Return the [x, y] coordinate for the center point of the cell that contains the specified text.  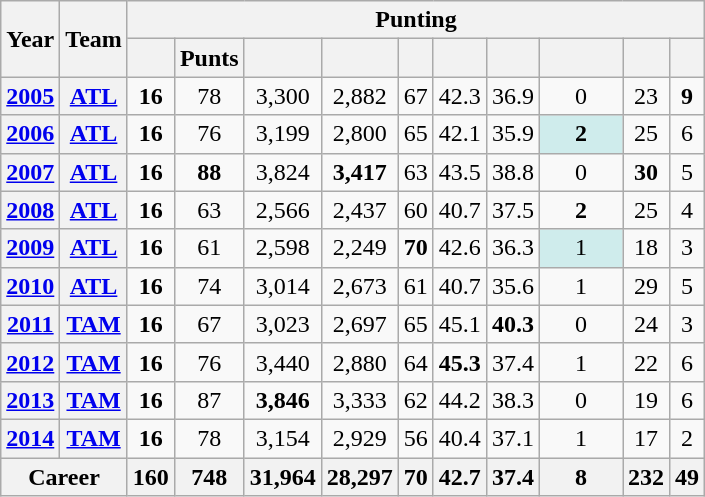
2011 [30, 324]
3,440 [282, 362]
42.3 [460, 96]
40.4 [460, 438]
9 [688, 96]
3,417 [360, 172]
4 [688, 210]
87 [209, 400]
Year [30, 39]
2008 [30, 210]
35.6 [512, 286]
38.3 [512, 400]
42.6 [460, 248]
2010 [30, 286]
160 [150, 477]
37.5 [512, 210]
2,437 [360, 210]
8 [580, 477]
2,673 [360, 286]
88 [209, 172]
42.1 [460, 134]
28,297 [360, 477]
74 [209, 286]
45.3 [460, 362]
43.5 [460, 172]
56 [416, 438]
45.1 [460, 324]
2,800 [360, 134]
3,846 [282, 400]
19 [646, 400]
2,882 [360, 96]
232 [646, 477]
36.3 [512, 248]
29 [646, 286]
2,249 [360, 248]
2013 [30, 400]
42.7 [460, 477]
3,023 [282, 324]
Punting [416, 20]
36.9 [512, 96]
Team [94, 39]
2,880 [360, 362]
22 [646, 362]
2014 [30, 438]
2,566 [282, 210]
3,333 [360, 400]
31,964 [282, 477]
2,598 [282, 248]
18 [646, 248]
2006 [30, 134]
2,929 [360, 438]
2009 [30, 248]
40.3 [512, 324]
Punts [209, 58]
30 [646, 172]
60 [416, 210]
37.1 [512, 438]
3,154 [282, 438]
17 [646, 438]
2005 [30, 96]
2,697 [360, 324]
2007 [30, 172]
3,300 [282, 96]
44.2 [460, 400]
64 [416, 362]
2012 [30, 362]
62 [416, 400]
3,824 [282, 172]
Career [64, 477]
23 [646, 96]
3,199 [282, 134]
38.8 [512, 172]
49 [688, 477]
748 [209, 477]
24 [646, 324]
3,014 [282, 286]
35.9 [512, 134]
